Determine the (X, Y) coordinate at the center of the cell enclosing the given text.  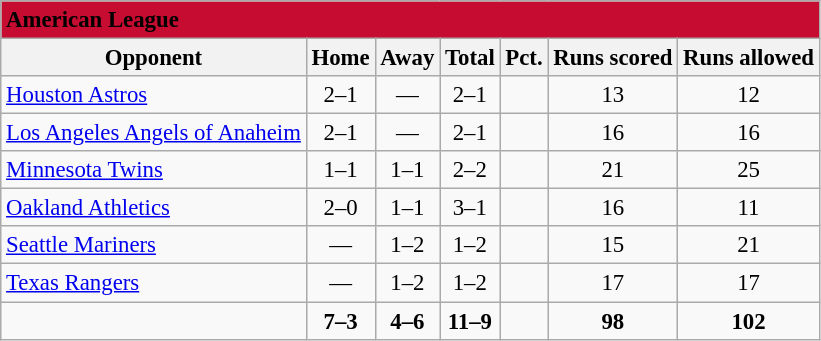
Pct. (524, 58)
102 (749, 321)
25 (749, 170)
Away (408, 58)
Texas Rangers (154, 283)
Oakland Athletics (154, 208)
Runs allowed (749, 58)
98 (613, 321)
4–6 (408, 321)
13 (613, 95)
3–1 (470, 208)
Seattle Mariners (154, 245)
11 (749, 208)
15 (613, 245)
Runs scored (613, 58)
2–2 (470, 170)
7–3 (340, 321)
Los Angeles Angels of Anaheim (154, 133)
2–0 (340, 208)
11–9 (470, 321)
Houston Astros (154, 95)
Opponent (154, 58)
Total (470, 58)
Minnesota Twins (154, 170)
Home (340, 58)
American League (410, 20)
12 (749, 95)
